For the text-containing cell, return its midpoint in (X, Y) coordinate format. 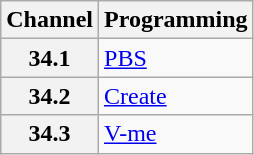
Channel (50, 20)
34.1 (50, 58)
Programming (176, 20)
34.2 (50, 96)
V-me (176, 134)
34.3 (50, 134)
Create (176, 96)
PBS (176, 58)
